From the cell containing the given text, extract its center point as [x, y] coordinate. 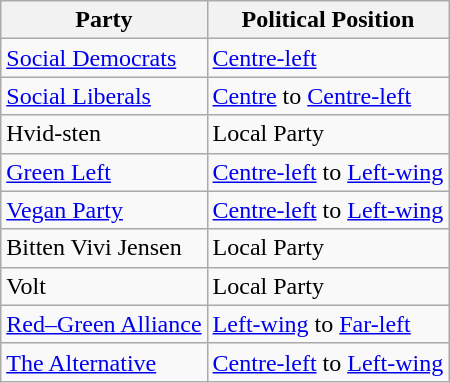
Vegan Party [104, 210]
Red–Green Alliance [104, 324]
Political Position [328, 20]
Green Left [104, 172]
Hvid-sten [104, 134]
Volt [104, 286]
Party [104, 20]
Centre-left [328, 58]
Left-wing to Far-left [328, 324]
Bitten Vivi Jensen [104, 248]
Social Liberals [104, 96]
Centre to Centre-left [328, 96]
Social Democrats [104, 58]
The Alternative [104, 362]
